Capture the cell that displays the provided text and extract its (x, y) central coordinate. 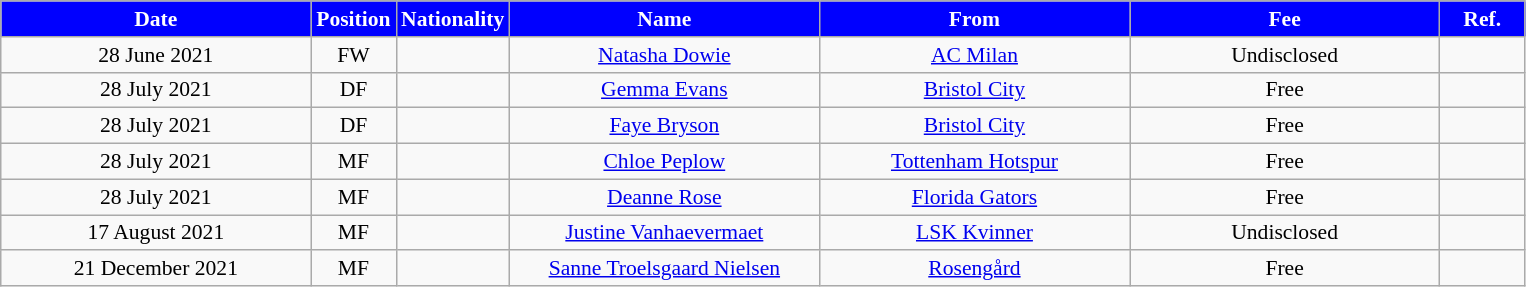
28 June 2021 (156, 55)
LSK Kvinner (974, 233)
Gemma Evans (664, 90)
Tottenham Hotspur (974, 162)
FW (354, 55)
Date (156, 19)
Deanne Rose (664, 197)
Justine Vanhaevermaet (664, 233)
Sanne Troelsgaard Nielsen (664, 269)
Natasha Dowie (664, 55)
Faye Bryson (664, 126)
21 December 2021 (156, 269)
17 August 2021 (156, 233)
Fee (1285, 19)
AC Milan (974, 55)
Ref. (1482, 19)
Florida Gators (974, 197)
Nationality (452, 19)
From (974, 19)
Rosengård (974, 269)
Name (664, 19)
Position (354, 19)
Chloe Peplow (664, 162)
